Search for the cell housing the specified text and yield its (X, Y) center coordinate. 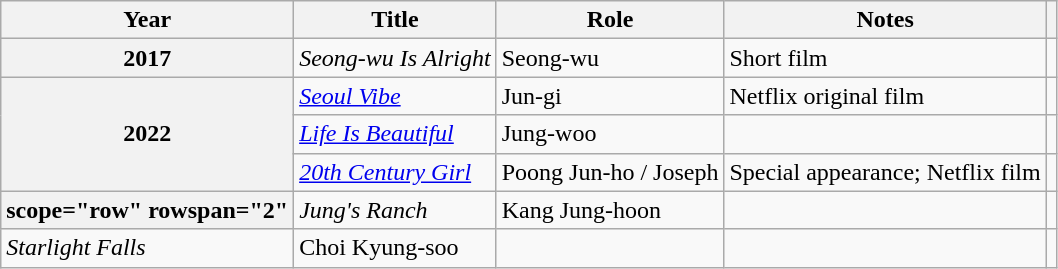
scope="row" rowspan="2" (148, 210)
2022 (148, 134)
Poong Jun-ho / Joseph (610, 172)
Notes (885, 20)
Jun-gi (610, 96)
Short film (885, 58)
Starlight Falls (148, 248)
Seoul Vibe (396, 96)
Jung's Ranch (396, 210)
20th Century Girl (396, 172)
Seong-wu (610, 58)
Netflix original film (885, 96)
Seong-wu Is Alright (396, 58)
Jung-woo (610, 134)
Special appearance; Netflix film (885, 172)
Year (148, 20)
Role (610, 20)
Title (396, 20)
Life Is Beautiful (396, 134)
2017 (148, 58)
Choi Kyung-soo (396, 248)
Kang Jung-hoon (610, 210)
